Pinpoint the cell where the given text exists, returning its (X, Y) midpoint coordinate. 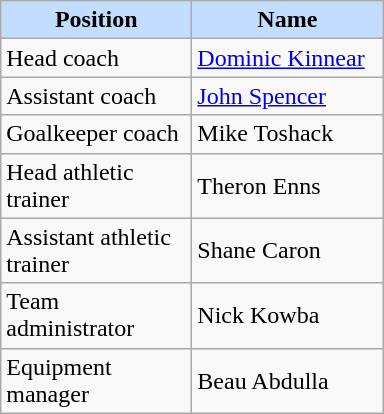
Theron Enns (288, 186)
Name (288, 20)
Beau Abdulla (288, 380)
Assistant coach (96, 96)
Assistant athletic trainer (96, 250)
Head athletic trainer (96, 186)
Equipment manager (96, 380)
Position (96, 20)
Team administrator (96, 316)
Mike Toshack (288, 134)
John Spencer (288, 96)
Dominic Kinnear (288, 58)
Shane Caron (288, 250)
Head coach (96, 58)
Goalkeeper coach (96, 134)
Nick Kowba (288, 316)
